Determine the (X, Y) coordinate at the center of the cell enclosing the given text.  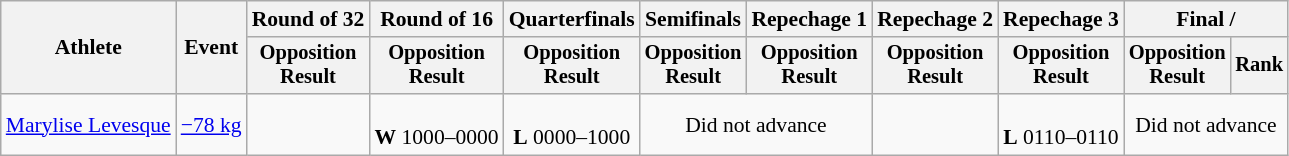
Semifinals (694, 19)
Marylise Levesque (88, 124)
Athlete (88, 48)
Repechage 2 (935, 19)
Rank (1259, 66)
W 1000–0000 (436, 124)
Round of 32 (308, 19)
Round of 16 (436, 19)
L 0110–0110 (1061, 124)
−78 kg (212, 124)
Quarterfinals (572, 19)
Event (212, 48)
L 0000–1000 (572, 124)
Repechage 1 (809, 19)
Final / (1206, 19)
Repechage 3 (1061, 19)
